Identify which cell holds the provided text, then report its [X, Y] central coordinate. 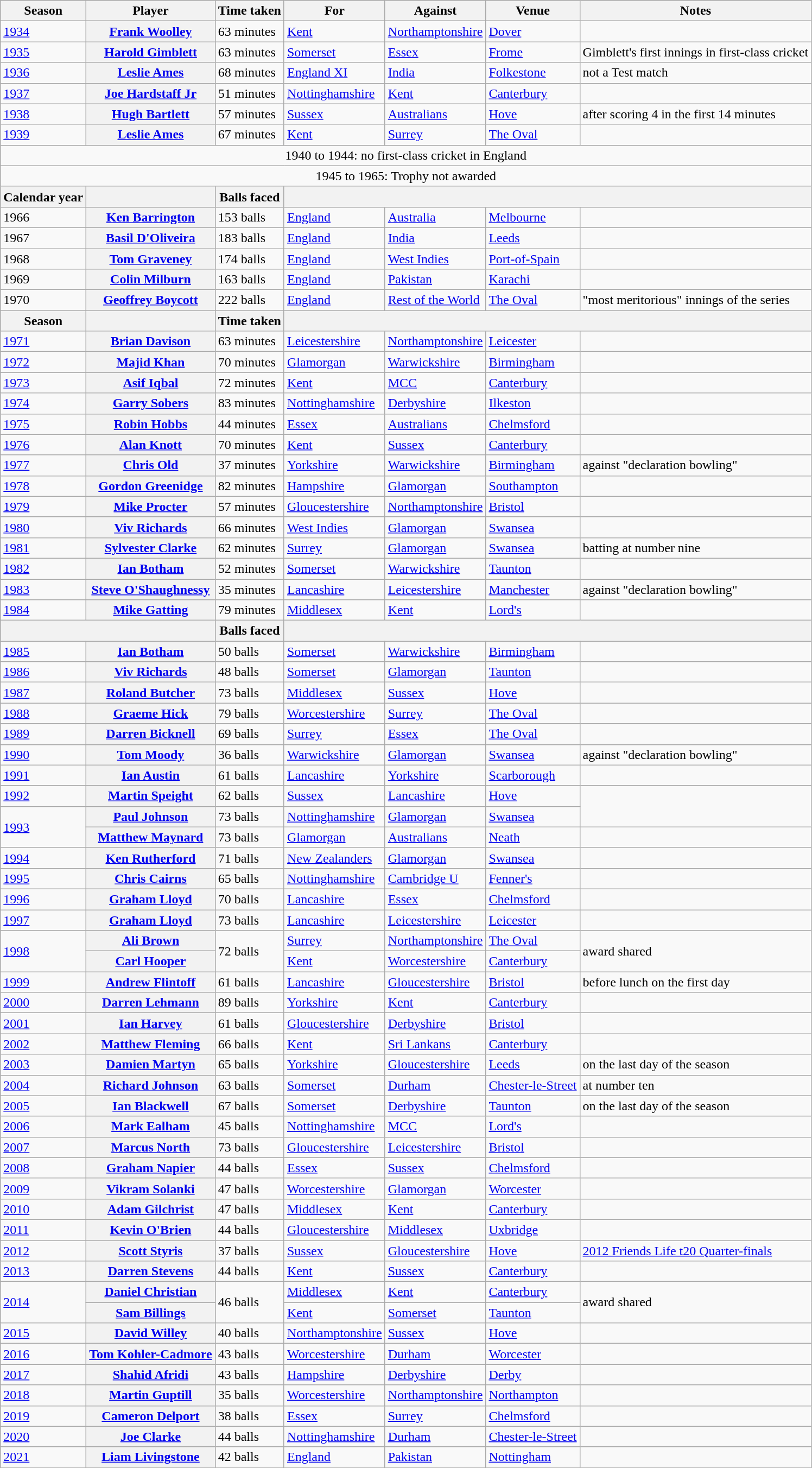
Andrew Flintoff [151, 982]
1969 [43, 280]
45 balls [250, 1127]
batting at number nine [696, 548]
89 balls [250, 1003]
Karachi [533, 280]
1983 [43, 589]
2017 [43, 1375]
72 balls [250, 951]
163 balls [250, 280]
Geoffrey Boycott [151, 300]
Cambridge U [435, 878]
Against [435, 11]
1982 [43, 568]
Garry Sobers [151, 403]
1967 [43, 238]
Colin Milburn [151, 280]
2005 [43, 1106]
Tom Moody [151, 755]
1991 [43, 775]
1999 [43, 982]
67 minutes [250, 135]
Richard Johnson [151, 1085]
Derby [533, 1375]
2012 Friends Life t20 Quarter-finals [696, 1250]
Ken Rutherford [151, 858]
83 minutes [250, 403]
Shahid Afridi [151, 1375]
Roland Butcher [151, 693]
Joe Hardstaff Jr [151, 93]
153 balls [250, 217]
1976 [43, 445]
Sam Billings [151, 1313]
Mark Ealham [151, 1127]
62 balls [250, 796]
2014 [43, 1302]
1934 [43, 31]
1988 [43, 713]
69 balls [250, 734]
1992 [43, 796]
Marcus North [151, 1147]
Cameron Delport [151, 1416]
1971 [43, 341]
not a Test match [696, 73]
1993 [43, 827]
2007 [43, 1147]
Daniel Christian [151, 1292]
Southampton [533, 486]
2001 [43, 1023]
Matthew Fleming [151, 1044]
after scoring 4 in the first 14 minutes [696, 114]
2003 [43, 1065]
1936 [43, 73]
1984 [43, 610]
1986 [43, 672]
Vikram Solanki [151, 1188]
44 minutes [250, 424]
Damien Martyn [151, 1065]
Robin Hobbs [151, 424]
Ian Harvey [151, 1023]
Ian Austin [151, 775]
1995 [43, 878]
Adam Gilchrist [151, 1209]
Joe Clarke [151, 1437]
1978 [43, 486]
1940 to 1944: no first-class cricket in England [406, 155]
40 balls [250, 1333]
82 minutes [250, 486]
Melbourne [533, 217]
48 balls [250, 672]
71 balls [250, 858]
174 balls [250, 259]
Frank Woolley [151, 31]
1939 [43, 135]
52 minutes [250, 568]
Scott Styris [151, 1250]
46 balls [250, 1302]
2019 [43, 1416]
1998 [43, 951]
2006 [43, 1127]
37 minutes [250, 465]
42 balls [250, 1457]
Brian Davison [151, 341]
Mike Gatting [151, 610]
2015 [43, 1333]
2021 [43, 1457]
1972 [43, 362]
Asif Iqbal [151, 383]
Scarborough [533, 775]
2004 [43, 1085]
38 balls [250, 1416]
1938 [43, 114]
1990 [43, 755]
Alan Knott [151, 445]
79 minutes [250, 610]
2018 [43, 1395]
Manchester [533, 589]
2010 [43, 1209]
1994 [43, 858]
1973 [43, 383]
1979 [43, 507]
Sylvester Clarke [151, 548]
England XI [334, 73]
Hugh Bartlett [151, 114]
2009 [43, 1188]
50 balls [250, 651]
1935 [43, 52]
Sri Lankans [435, 1044]
Frome [533, 52]
2013 [43, 1271]
1996 [43, 899]
Nottingham [533, 1457]
62 minutes [250, 548]
Venue [533, 11]
Chris Old [151, 465]
1989 [43, 734]
Port-of-Spain [533, 259]
72 minutes [250, 383]
Rest of the World [435, 300]
Dover [533, 31]
1937 [43, 93]
Tom Graveney [151, 259]
Basil D'Oliveira [151, 238]
2011 [43, 1230]
67 balls [250, 1106]
Tom Kohler-Cadmore [151, 1354]
183 balls [250, 238]
Player [151, 11]
70 balls [250, 899]
1987 [43, 693]
New Zealanders [334, 858]
Ilkeston [533, 403]
1945 to 1965: Trophy not awarded [406, 176]
66 balls [250, 1044]
63 balls [250, 1085]
Gordon Greenidge [151, 486]
51 minutes [250, 93]
2016 [43, 1354]
Majid Khan [151, 362]
Notes [696, 11]
1985 [43, 651]
Chris Cairns [151, 878]
1966 [43, 217]
1997 [43, 920]
2000 [43, 1003]
Ali Brown [151, 941]
Ken Barrington [151, 217]
1980 [43, 527]
35 minutes [250, 589]
1968 [43, 259]
37 balls [250, 1250]
Gimblett's first innings in first-class cricket [696, 52]
2020 [43, 1437]
Darren Lehmann [151, 1003]
Steve O'Shaughnessy [151, 589]
2002 [43, 1044]
2012 [43, 1250]
Harold Gimblett [151, 52]
Ian Blackwell [151, 1106]
Martin Speight [151, 796]
Martin Guptill [151, 1395]
79 balls [250, 713]
Graeme Hick [151, 713]
1977 [43, 465]
at number ten [696, 1085]
1975 [43, 424]
Graham Napier [151, 1168]
Darren Stevens [151, 1271]
1974 [43, 403]
222 balls [250, 300]
Matthew Maynard [151, 837]
Mike Procter [151, 507]
35 balls [250, 1395]
before lunch on the first day [696, 982]
Australia [435, 217]
Calendar year [43, 197]
"most meritorious" innings of the series [696, 300]
2008 [43, 1168]
David Willey [151, 1333]
Uxbridge [533, 1230]
Fenner's [533, 878]
For [334, 11]
Neath [533, 837]
Darren Bicknell [151, 734]
Carl Hooper [151, 961]
1981 [43, 548]
66 minutes [250, 527]
Kevin O'Brien [151, 1230]
1970 [43, 300]
Northampton [533, 1395]
36 balls [250, 755]
Liam Livingstone [151, 1457]
68 minutes [250, 73]
Folkestone [533, 73]
Paul Johnson [151, 817]
